Identify which cell holds the provided text, then report its (x, y) central coordinate. 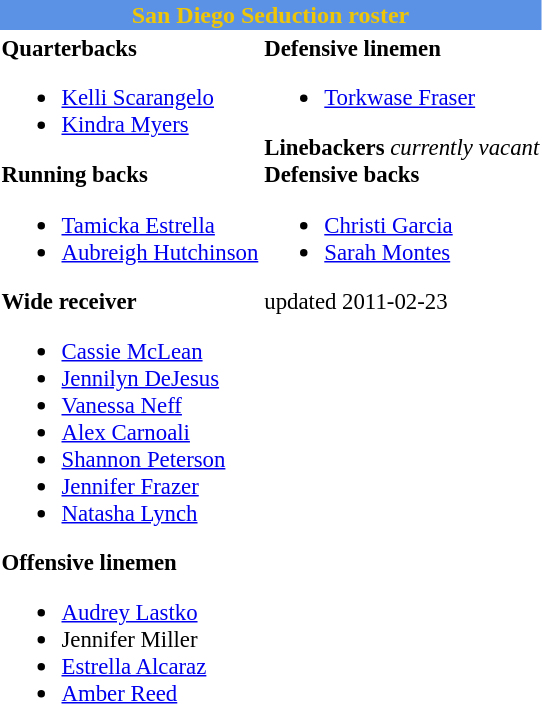
San Diego Seduction roster (270, 15)
